For the text-containing cell, return its midpoint in (X, Y) coordinate format. 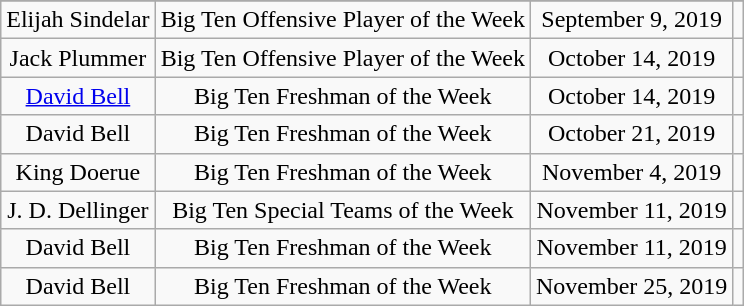
King Doerue (78, 172)
October 21, 2019 (631, 134)
November 4, 2019 (631, 172)
Jack Plummer (78, 58)
September 9, 2019 (631, 20)
Big Ten Special Teams of the Week (342, 210)
Elijah Sindelar (78, 20)
November 25, 2019 (631, 286)
J. D. Dellinger (78, 210)
